Return (x, y) of the center of cell containing provided text 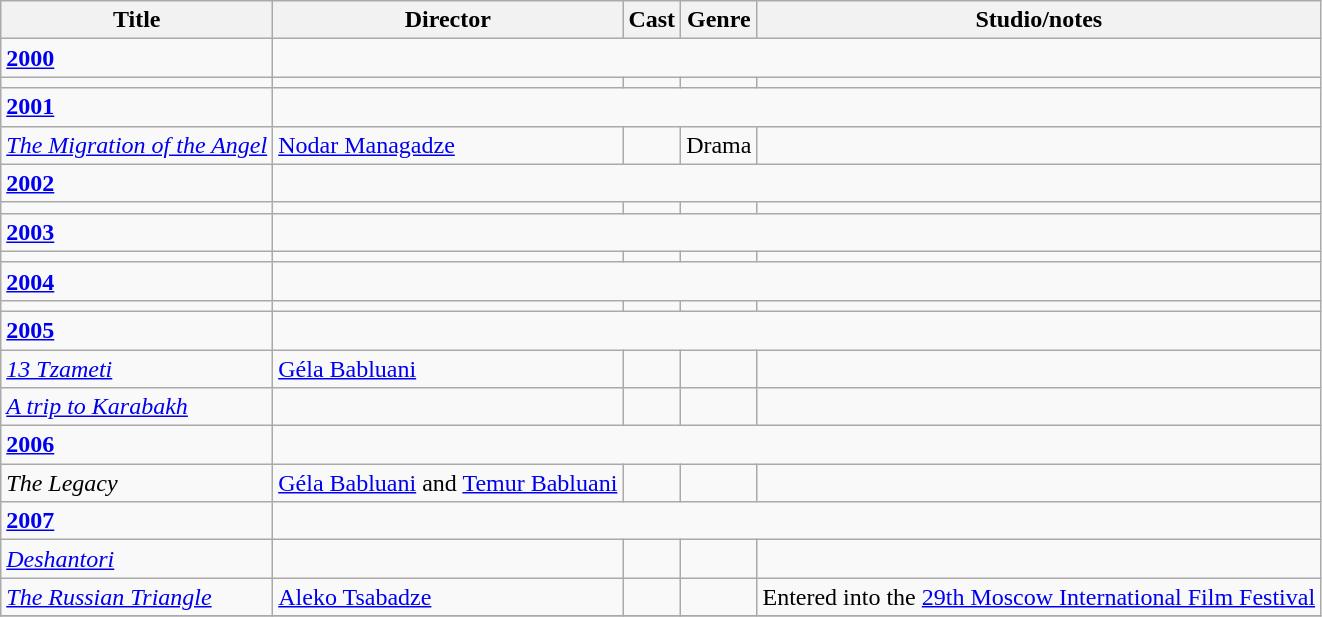
Entered into the 29th Moscow International Film Festival (1039, 597)
2007 (137, 521)
Cast (652, 20)
Director (448, 20)
2003 (137, 232)
Title (137, 20)
Géla Babluani (448, 369)
Aleko Tsabadze (448, 597)
Deshantori (137, 559)
2004 (137, 281)
Nodar Managadze (448, 145)
The Migration of the Angel (137, 145)
Studio/notes (1039, 20)
2005 (137, 330)
2006 (137, 445)
2000 (137, 58)
13 Tzameti (137, 369)
2001 (137, 107)
Drama (719, 145)
The Russian Triangle (137, 597)
A trip to Karabakh (137, 407)
Genre (719, 20)
2002 (137, 183)
The Legacy (137, 483)
Géla Babluani and Temur Babluani (448, 483)
